Return the (X, Y) coordinate for the center point of the cell that contains the specified text.  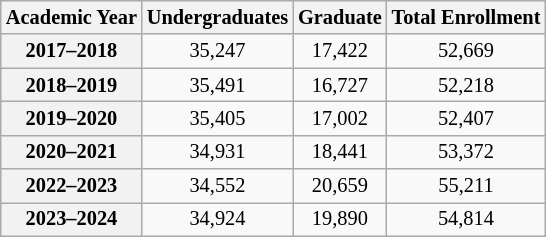
2017–2018 (72, 51)
35,491 (218, 85)
Undergraduates (218, 18)
Academic Year (72, 18)
17,422 (340, 51)
55,211 (466, 186)
52,407 (466, 119)
17,002 (340, 119)
2023–2024 (72, 220)
35,247 (218, 51)
34,552 (218, 186)
52,218 (466, 85)
2019–2020 (72, 119)
18,441 (340, 152)
Graduate (340, 18)
2022–2023 (72, 186)
2018–2019 (72, 85)
Total Enrollment (466, 18)
34,924 (218, 220)
54,814 (466, 220)
34,931 (218, 152)
16,727 (340, 85)
2020–2021 (72, 152)
52,669 (466, 51)
19,890 (340, 220)
53,372 (466, 152)
20,659 (340, 186)
35,405 (218, 119)
